Determine the [X, Y] coordinate at the center of the cell enclosing the given text.  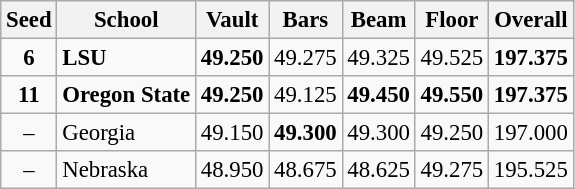
197.000 [532, 133]
195.525 [532, 170]
49.550 [452, 95]
Floor [452, 20]
Oregon State [126, 95]
11 [29, 95]
49.125 [306, 95]
49.525 [452, 58]
School [126, 20]
48.625 [378, 170]
Georgia [126, 133]
48.675 [306, 170]
LSU [126, 58]
Overall [532, 20]
49.150 [232, 133]
49.450 [378, 95]
Vault [232, 20]
6 [29, 58]
Beam [378, 20]
Bars [306, 20]
49.325 [378, 58]
Nebraska [126, 170]
48.950 [232, 170]
Seed [29, 20]
